Search for the cell housing the specified text and yield its [X, Y] center coordinate. 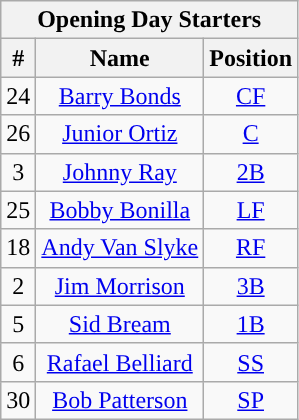
Position [251, 58]
Junior Ortiz [120, 134]
Sid Bream [120, 324]
SS [251, 362]
26 [18, 134]
6 [18, 362]
CF [251, 96]
Rafael Belliard [120, 362]
Bobby Bonilla [120, 210]
Barry Bonds [120, 96]
Jim Morrison [120, 286]
Opening Day Starters [150, 20]
# [18, 58]
30 [18, 400]
24 [18, 96]
1B [251, 324]
5 [18, 324]
Andy Van Slyke [120, 248]
25 [18, 210]
SP [251, 400]
Bob Patterson [120, 400]
RF [251, 248]
18 [18, 248]
LF [251, 210]
3B [251, 286]
Johnny Ray [120, 172]
2B [251, 172]
Name [120, 58]
3 [18, 172]
C [251, 134]
2 [18, 286]
